Capture the cell that displays the provided text and extract its [x, y] central coordinate. 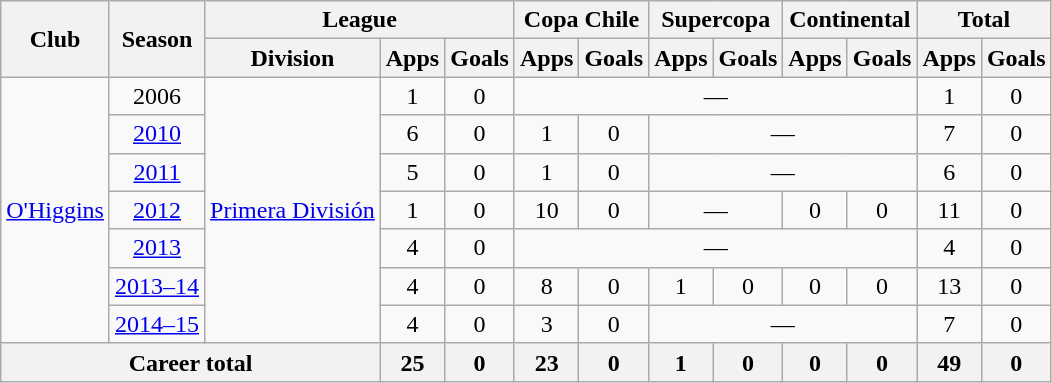
Copa Chile [581, 20]
League [360, 20]
Continental [850, 20]
10 [546, 210]
Primera División [293, 210]
Club [56, 39]
2014–15 [156, 324]
2013 [156, 248]
2013–14 [156, 286]
2010 [156, 134]
Division [293, 58]
8 [546, 286]
Supercopa [716, 20]
Career total [191, 362]
Total [984, 20]
3 [546, 324]
Season [156, 39]
13 [949, 286]
23 [546, 362]
5 [412, 172]
11 [949, 210]
2006 [156, 96]
49 [949, 362]
25 [412, 362]
2012 [156, 210]
O'Higgins [56, 210]
2011 [156, 172]
